Output the [X, Y] coordinate of the center of the cell containing the given text.  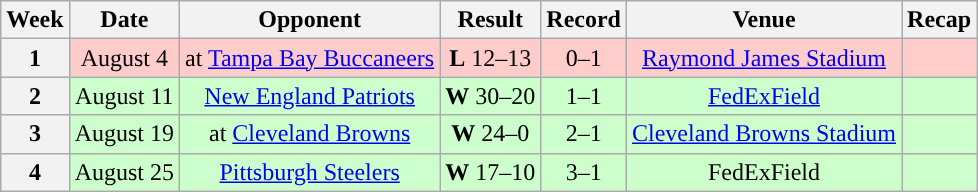
Raymond James Stadium [764, 58]
at Cleveland Browns [310, 134]
Date [124, 20]
1 [35, 58]
August 25 [124, 172]
L 12–13 [490, 58]
Week [35, 20]
at Tampa Bay Buccaneers [310, 58]
W 24–0 [490, 134]
3 [35, 134]
August 19 [124, 134]
New England Patriots [310, 96]
1–1 [584, 96]
Record [584, 20]
Pittsburgh Steelers [310, 172]
W 30–20 [490, 96]
Opponent [310, 20]
W 17–10 [490, 172]
3–1 [584, 172]
2–1 [584, 134]
0–1 [584, 58]
Cleveland Browns Stadium [764, 134]
4 [35, 172]
August 4 [124, 58]
Venue [764, 20]
August 11 [124, 96]
Recap [940, 20]
2 [35, 96]
Result [490, 20]
